Detect which cell encompasses the target text, then output its (X, Y) center coordinate. 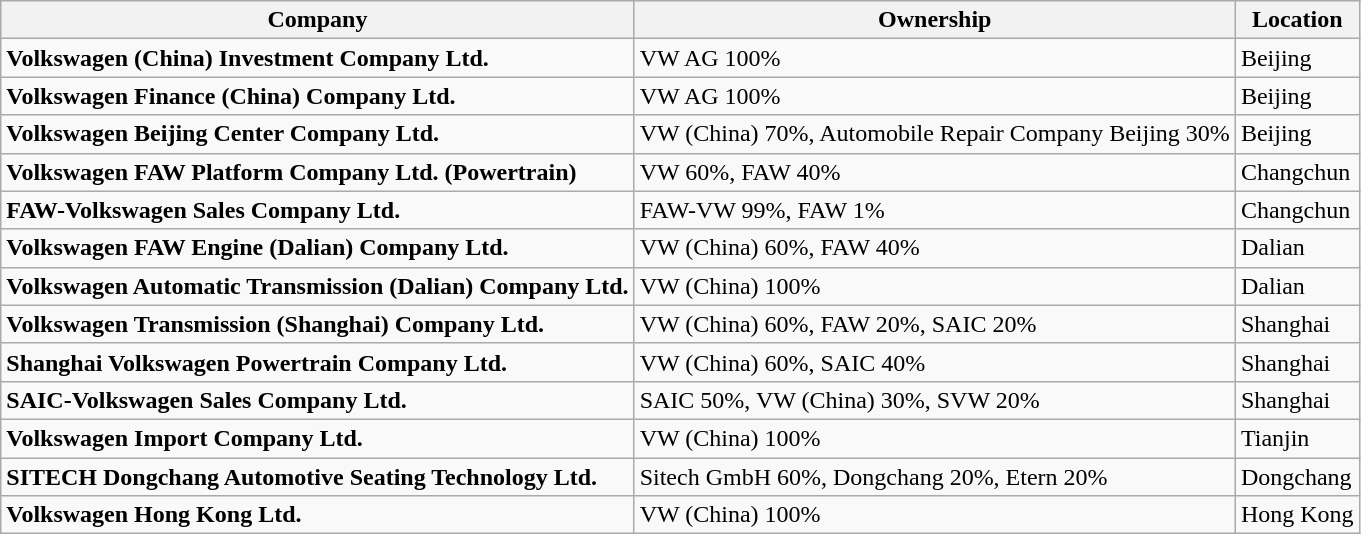
VW (China) 60%, SAIC 40% (934, 362)
SAIC-Volkswagen Sales Company Ltd. (318, 400)
Volkswagen FAW Platform Company Ltd. (Powertrain) (318, 172)
Volkswagen Hong Kong Ltd. (318, 515)
SAIC 50%, VW (China) 30%, SVW 20% (934, 400)
Dongchang (1297, 477)
VW (China) 60%, FAW 40% (934, 248)
Tianjin (1297, 438)
Volkswagen Finance (China) Company Ltd. (318, 96)
Volkswagen Import Company Ltd. (318, 438)
Volkswagen FAW Engine (Dalian) Company Ltd. (318, 248)
VW 60%, FAW 40% (934, 172)
FAW-VW 99%, FAW 1% (934, 210)
Volkswagen Beijing Center Company Ltd. (318, 134)
Sitech GmbH 60%, Dongchang 20%, Etern 20% (934, 477)
SITECH Dongchang Automotive Seating Technology Ltd. (318, 477)
Volkswagen (China) Investment Company Ltd. (318, 58)
Shanghai Volkswagen Powertrain Company Ltd. (318, 362)
FAW-Volkswagen Sales Company Ltd. (318, 210)
Company (318, 20)
Ownership (934, 20)
Hong Kong (1297, 515)
Volkswagen Transmission (Shanghai) Company Ltd. (318, 324)
VW (China) 60%, FAW 20%, SAIC 20% (934, 324)
VW (China) 70%, Automobile Repair Company Beijing 30% (934, 134)
Location (1297, 20)
Volkswagen Automatic Transmission (Dalian) Company Ltd. (318, 286)
